Find where the given text appears and provide that cell's center as (x, y) coordinate. 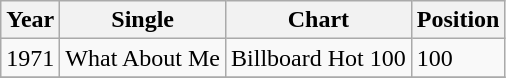
Billboard Hot 100 (319, 58)
Year (30, 20)
Chart (319, 20)
Position (458, 20)
1971 (30, 58)
Single (143, 20)
100 (458, 58)
What About Me (143, 58)
